Search for the cell housing the specified text and yield its [X, Y] center coordinate. 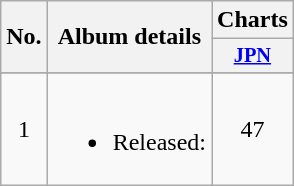
No. [24, 37]
Released: [129, 128]
Charts [253, 20]
Album details [129, 37]
1 [24, 128]
JPN [253, 56]
47 [253, 128]
